Find where the given text appears and provide that cell's center as (X, Y) coordinate. 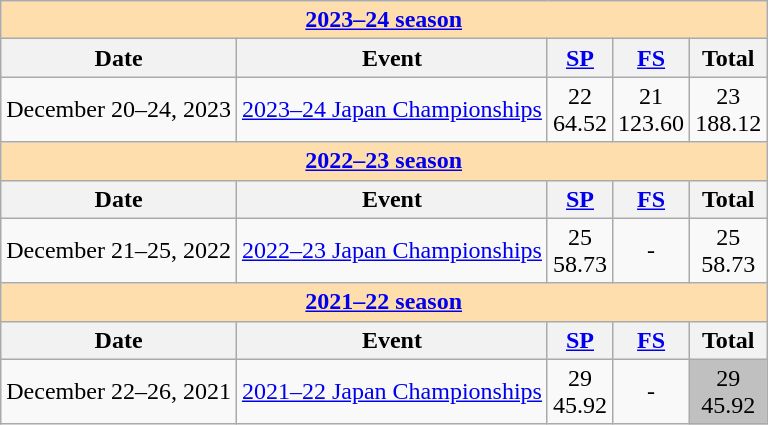
December 22–26, 2021 (119, 392)
23 188.12 (728, 110)
December 20–24, 2023 (119, 110)
2021–22 Japan Championships (392, 392)
2022–23 Japan Championships (392, 250)
2021–22 season (384, 302)
2023–24 Japan Championships (392, 110)
December 21–25, 2022 (119, 250)
22 64.52 (580, 110)
21 123.60 (652, 110)
2023–24 season (384, 20)
2022–23 season (384, 161)
